Locate the cell with the specified text and output its (x, y) center coordinate. 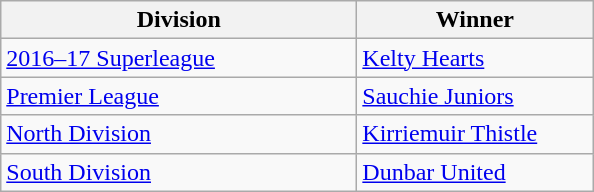
North Division (179, 134)
South Division (179, 172)
2016–17 Superleague (179, 58)
Division (179, 20)
Winner (475, 20)
Premier League (179, 96)
Kelty Hearts (475, 58)
Sauchie Juniors (475, 96)
Kirriemuir Thistle (475, 134)
Dunbar United (475, 172)
